Detect which cell encompasses the target text, then output its (X, Y) center coordinate. 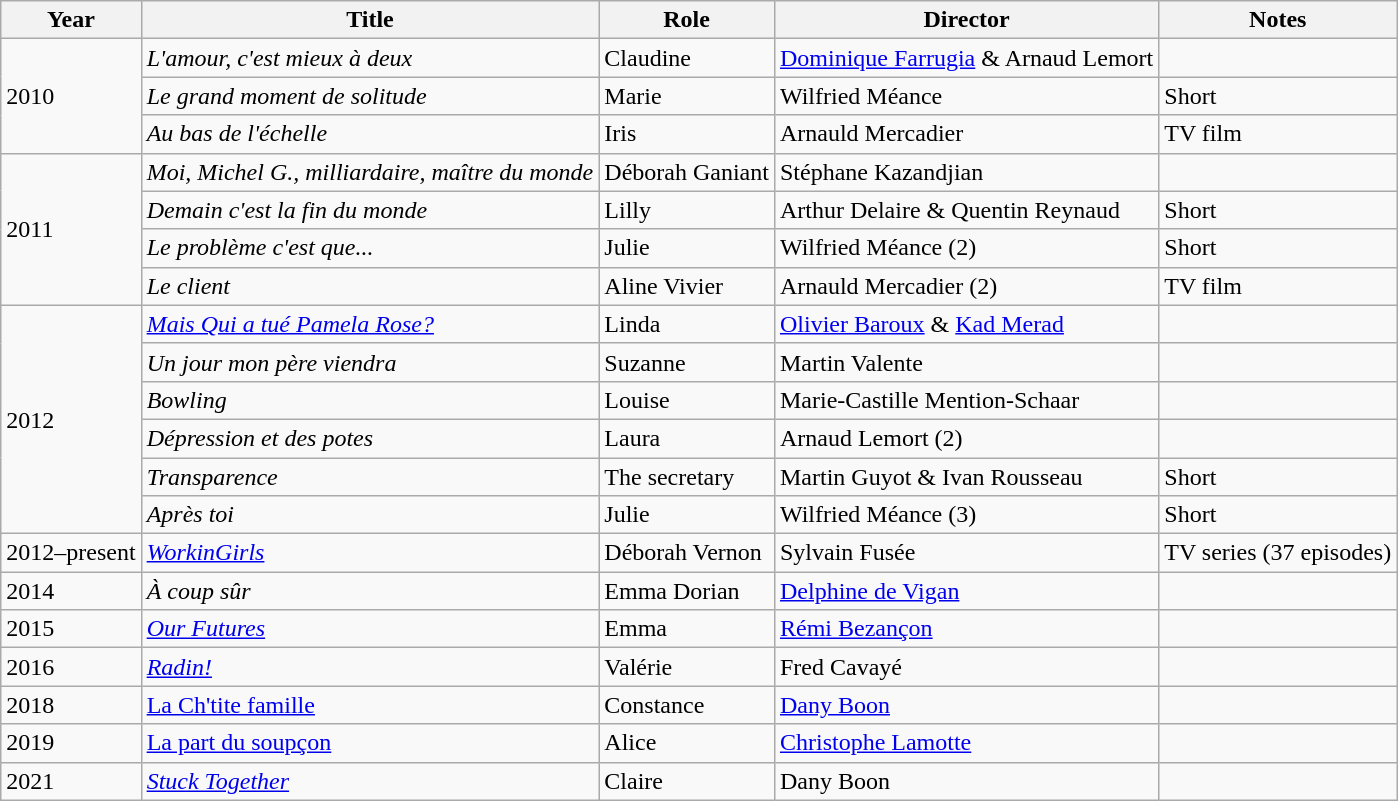
Wilfried Méance (3) (966, 515)
Au bas de l'échelle (370, 134)
Alice (687, 743)
Lilly (687, 210)
Martin Valente (966, 362)
Constance (687, 705)
Rémi Bezançon (966, 629)
Moi, Michel G., milliardaire, maître du monde (370, 172)
Le client (370, 286)
Claudine (687, 58)
Our Futures (370, 629)
Olivier Baroux & Kad Merad (966, 324)
2010 (71, 96)
The secretary (687, 477)
Marie (687, 96)
Déborah Ganiant (687, 172)
Louise (687, 400)
Le grand moment de solitude (370, 96)
Valérie (687, 667)
Arnauld Mercadier (966, 134)
À coup sûr (370, 591)
Marie-Castille Mention-Schaar (966, 400)
Laura (687, 438)
Role (687, 20)
Notes (1278, 20)
WorkinGirls (370, 553)
Christophe Lamotte (966, 743)
Iris (687, 134)
Claire (687, 781)
Dominique Farrugia & Arnaud Lemort (966, 58)
Linda (687, 324)
Stéphane Kazandjian (966, 172)
2019 (71, 743)
Wilfried Méance (2) (966, 248)
2021 (71, 781)
Arnauld Mercadier (2) (966, 286)
Aline Vivier (687, 286)
Le problème c'est que... (370, 248)
2011 (71, 229)
Après toi (370, 515)
Emma Dorian (687, 591)
2014 (71, 591)
Delphine de Vigan (966, 591)
2015 (71, 629)
2012 (71, 419)
Stuck Together (370, 781)
2018 (71, 705)
Mais Qui a tué Pamela Rose? (370, 324)
TV series (37 episodes) (1278, 553)
Radin! (370, 667)
Suzanne (687, 362)
2016 (71, 667)
L'amour, c'est mieux à deux (370, 58)
La Ch'tite famille (370, 705)
Title (370, 20)
Arthur Delaire & Quentin Reynaud (966, 210)
Emma (687, 629)
Sylvain Fusée (966, 553)
Year (71, 20)
Bowling (370, 400)
Fred Cavayé (966, 667)
La part du soupçon (370, 743)
Wilfried Méance (966, 96)
Dépression et des potes (370, 438)
Transparence (370, 477)
Arnaud Lemort (2) (966, 438)
2012–present (71, 553)
Director (966, 20)
Demain c'est la fin du monde (370, 210)
Déborah Vernon (687, 553)
Un jour mon père viendra (370, 362)
Martin Guyot & Ivan Rousseau (966, 477)
